Extract the (x, y) coordinate from the center of the cell holding the provided text.  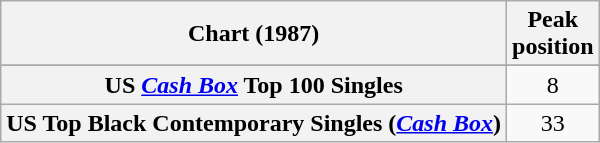
33 (553, 123)
US Cash Box Top 100 Singles (254, 85)
Chart (1987) (254, 34)
US Top Black Contemporary Singles (Cash Box) (254, 123)
8 (553, 85)
Peakposition (553, 34)
